Locate the cell with the specified text and output its [X, Y] center coordinate. 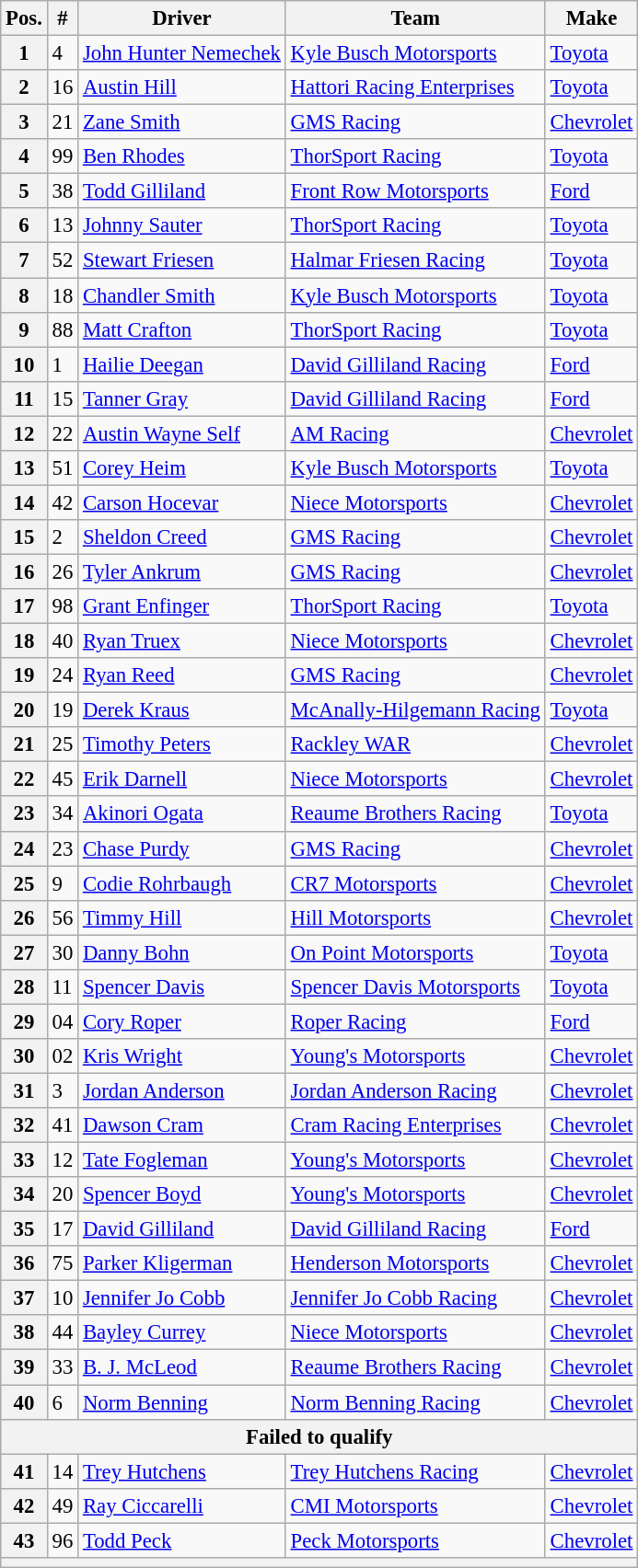
Todd Peck [182, 1540]
37 [24, 1298]
Hill Motorsports [415, 917]
88 [63, 329]
Carson Hocevar [182, 502]
Ryan Truex [182, 641]
49 [63, 1505]
Roper Racing [415, 1021]
Rackley WAR [415, 744]
Halmar Friesen Racing [415, 260]
Cram Racing Enterprises [415, 1125]
Parker Kligerman [182, 1263]
Peck Motorsports [415, 1540]
32 [24, 1125]
Tate Fogleman [182, 1160]
04 [63, 1021]
Pos. [24, 18]
Jordan Anderson Racing [415, 1090]
Timothy Peters [182, 744]
Spencer Davis Motorsports [415, 987]
Chase Purdy [182, 848]
Austin Hill [182, 87]
35 [24, 1229]
David Gilliland [182, 1229]
# [63, 18]
7 [24, 260]
Sheldon Creed [182, 537]
Norm Benning Racing [415, 1402]
Jennifer Jo Cobb Racing [415, 1298]
Austin Wayne Self [182, 433]
Spencer Davis [182, 987]
Henderson Motorsports [415, 1263]
51 [63, 468]
Trey Hutchens [182, 1471]
Zane Smith [182, 122]
Timmy Hill [182, 917]
52 [63, 260]
56 [63, 917]
Front Row Motorsports [415, 191]
Grant Enfinger [182, 606]
43 [24, 1540]
CR7 Motorsports [415, 883]
Dawson Cram [182, 1125]
Driver [182, 18]
Norm Benning [182, 1402]
5 [24, 191]
Hailie Deegan [182, 364]
Failed to qualify [319, 1436]
Trey Hutchens Racing [415, 1471]
Erik Darnell [182, 779]
99 [63, 156]
Codie Rohrbaugh [182, 883]
Make [591, 18]
McAnally-Hilgemann Racing [415, 710]
44 [63, 1333]
96 [63, 1540]
Ben Rhodes [182, 156]
02 [63, 1056]
Stewart Friesen [182, 260]
Hattori Racing Enterprises [415, 87]
29 [24, 1021]
Kris Wright [182, 1056]
B. J. McLeod [182, 1367]
28 [24, 987]
Akinori Ogata [182, 814]
Jordan Anderson [182, 1090]
27 [24, 952]
98 [63, 606]
75 [63, 1263]
Bayley Currey [182, 1333]
Danny Bohn [182, 952]
On Point Motorsports [415, 952]
31 [24, 1090]
Derek Kraus [182, 710]
CMI Motorsports [415, 1505]
Matt Crafton [182, 329]
Jennifer Jo Cobb [182, 1298]
39 [24, 1367]
Cory Roper [182, 1021]
Johnny Sauter [182, 225]
Todd Gilliland [182, 191]
Tyler Ankrum [182, 571]
Team [415, 18]
Spencer Boyd [182, 1194]
John Hunter Nemechek [182, 53]
Ryan Reed [182, 675]
AM Racing [415, 433]
Ray Ciccarelli [182, 1505]
8 [24, 295]
36 [24, 1263]
Tanner Gray [182, 398]
Chandler Smith [182, 295]
45 [63, 779]
Corey Heim [182, 468]
